Scan for the cell matching the given text and deliver its [X, Y] coordinate at center. 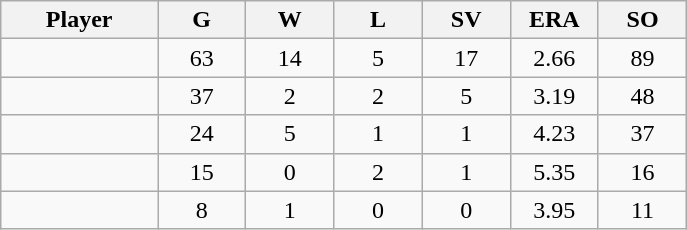
16 [642, 172]
5.35 [554, 172]
ERA [554, 20]
L [378, 20]
8 [202, 210]
SV [466, 20]
4.23 [554, 134]
SO [642, 20]
17 [466, 58]
15 [202, 172]
63 [202, 58]
48 [642, 96]
14 [290, 58]
Player [80, 20]
G [202, 20]
89 [642, 58]
3.95 [554, 210]
W [290, 20]
24 [202, 134]
2.66 [554, 58]
3.19 [554, 96]
11 [642, 210]
